Locate the cell with the specified text and output its (x, y) center coordinate. 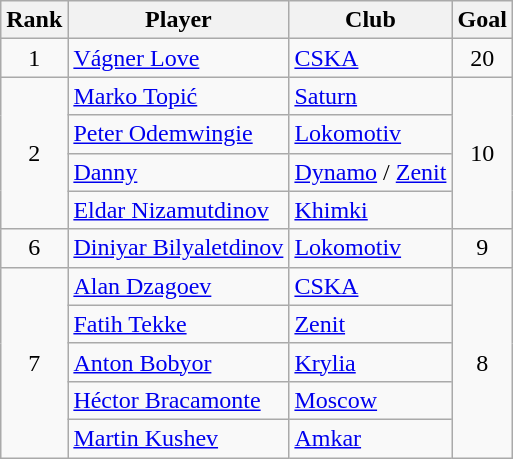
Khimki (370, 210)
Saturn (370, 96)
Rank (34, 20)
Amkar (370, 438)
6 (34, 248)
Fatih Tekke (178, 324)
Diniyar Bilyaletdinov (178, 248)
Peter Odemwingie (178, 134)
Marko Topić (178, 96)
Danny (178, 172)
Alan Dzagoev (178, 286)
Eldar Nizamutdinov (178, 210)
Héctor Bracamonte (178, 400)
2 (34, 153)
8 (482, 362)
Zenit (370, 324)
9 (482, 248)
Club (370, 20)
Dynamo / Zenit (370, 172)
7 (34, 362)
Vágner Love (178, 58)
Player (178, 20)
Martin Kushev (178, 438)
Anton Bobyor (178, 362)
10 (482, 153)
Goal (482, 20)
Krylia (370, 362)
Moscow (370, 400)
20 (482, 58)
1 (34, 58)
